Return the [x, y] coordinate for the center point of the cell that contains the specified text.  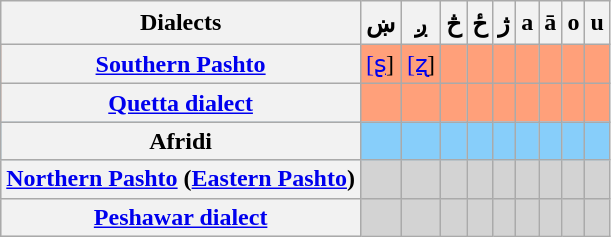
Dialects [181, 23]
Afridi [181, 141]
ځ [480, 23]
o [574, 23]
[ʂ] [380, 64]
[ʐ] [422, 64]
ژ [504, 23]
Quetta dialect [181, 103]
ږ [422, 23]
Northern Pashto (Eastern Pashto) [181, 179]
ā [550, 23]
u [597, 23]
Southern Pashto [181, 64]
څ [454, 23]
Peshawar dialect [181, 217]
a [528, 23]
ښ [380, 23]
